Provide the [x, y] coordinate of the cell's center where the given text is located.  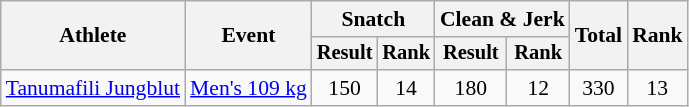
150 [345, 88]
180 [471, 88]
Men's 109 kg [248, 88]
Athlete [93, 36]
330 [598, 88]
12 [538, 88]
14 [406, 88]
Total [598, 36]
Tanumafili Jungblut [93, 88]
Snatch [374, 19]
Clean & Jerk [502, 19]
Event [248, 36]
13 [658, 88]
